Capture the cell that displays the provided text and extract its (X, Y) central coordinate. 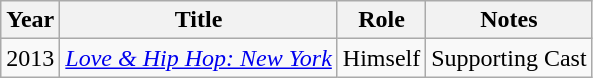
Himself (381, 58)
Role (381, 20)
Year (30, 20)
Notes (509, 20)
2013 (30, 58)
Title (199, 20)
Love & Hip Hop: New York (199, 58)
Supporting Cast (509, 58)
